Detect which cell encompasses the target text, then output its [X, Y] center coordinate. 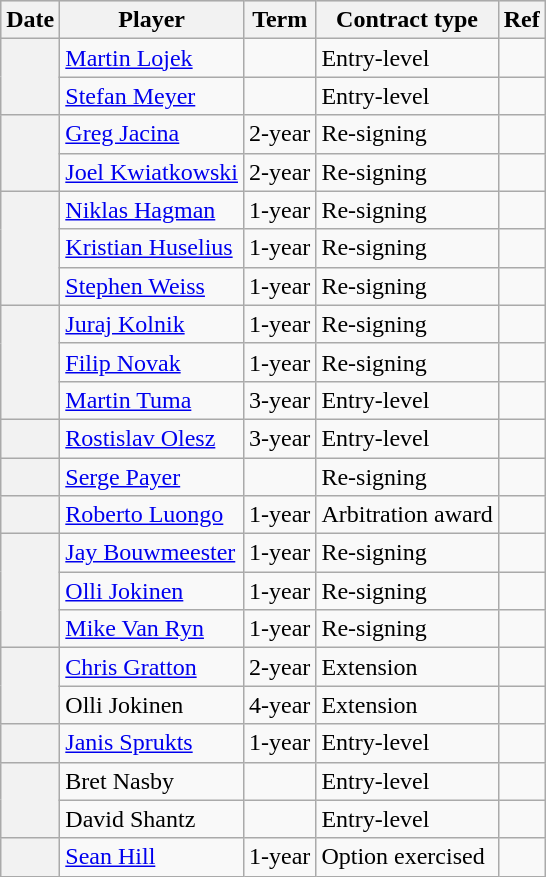
Term [280, 20]
Filip Novak [152, 362]
Bret Nasby [152, 781]
4-year [280, 705]
Mike Van Ryn [152, 629]
Contract type [407, 20]
Stephen Weiss [152, 286]
Martin Lojek [152, 58]
Juraj Kolnik [152, 324]
Arbitration award [407, 515]
Kristian Huselius [152, 248]
David Shantz [152, 819]
Jay Bouwmeester [152, 553]
Joel Kwiatkowski [152, 172]
Roberto Luongo [152, 515]
Player [152, 20]
Rostislav Olesz [152, 438]
Sean Hill [152, 857]
Serge Payer [152, 477]
Janis Sprukts [152, 743]
Chris Gratton [152, 667]
Option exercised [407, 857]
Greg Jacina [152, 134]
Niklas Hagman [152, 210]
Ref [522, 20]
Date [30, 20]
Martin Tuma [152, 400]
Stefan Meyer [152, 96]
